Scan for the cell matching the given text and deliver its (X, Y) coordinate at center. 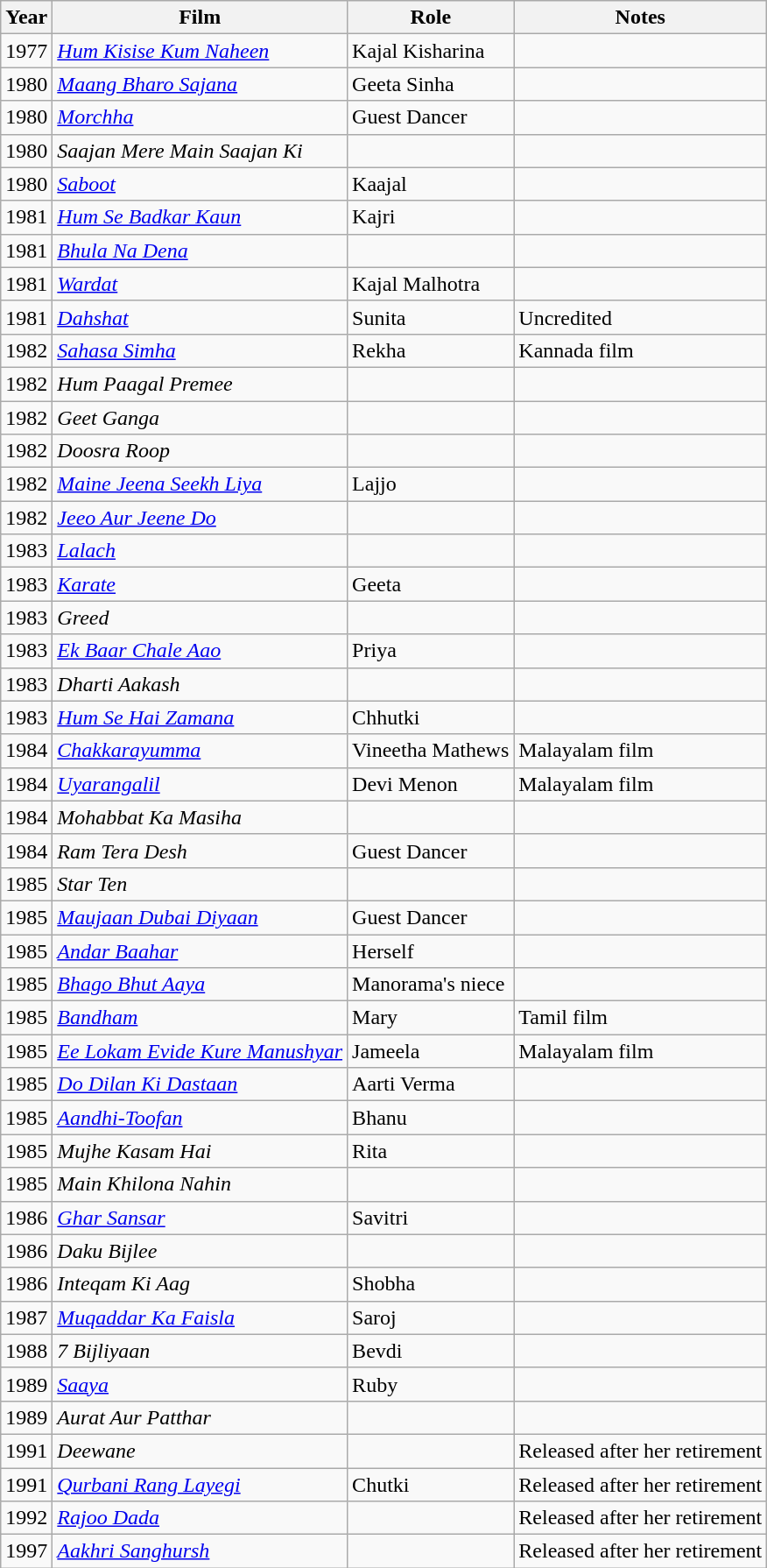
Manorama's niece (431, 985)
Star Ten (200, 884)
Priya (431, 651)
Hum Paagal Premee (200, 384)
Qurbani Rang Layegi (200, 1485)
Chakkarayumma (200, 751)
Herself (431, 950)
Ee Lokam Evide Kure Manushyar (200, 1051)
Ram Tera Desh (200, 851)
Hum Kisise Kum Naheen (200, 51)
Hum Se Badkar Kaun (200, 217)
Role (431, 18)
Chhutki (431, 717)
Dahshat (200, 317)
Uyarangalil (200, 784)
Jameela (431, 1051)
Daku Bijlee (200, 1251)
Ruby (431, 1384)
Bevdi (431, 1351)
Sunita (431, 317)
Kajal Malhotra (431, 284)
Morchha (200, 117)
Andar Baahar (200, 950)
Karate (200, 584)
Saajan Mere Main Saajan Ki (200, 151)
Dharti Aakash (200, 684)
Lalach (200, 551)
Kaajal (431, 184)
Deewane (200, 1451)
Muqaddar Ka Faisla (200, 1317)
Mujhe Kasam Hai (200, 1151)
Mary (431, 1018)
Kajri (431, 217)
Inteqam Ki Aag (200, 1284)
Aakhri Sanghursh (200, 1551)
Ghar Sansar (200, 1218)
Wardat (200, 284)
Tamil film (641, 1018)
1977 (26, 51)
Greed (200, 618)
7 Bijliyaan (200, 1351)
Maine Jeena Seekh Liya (200, 484)
1997 (26, 1551)
Film (200, 18)
1992 (26, 1518)
Kannada film (641, 350)
Bandham (200, 1018)
Geeta Sinha (431, 84)
Aurat Aur Patthar (200, 1417)
Bhago Bhut Aaya (200, 985)
Sahasa Simha (200, 350)
Devi Menon (431, 784)
Chutki (431, 1485)
Geeta (431, 584)
Jeeo Aur Jeene Do (200, 518)
Notes (641, 18)
Aandhi-Toofan (200, 1118)
Lajjo (431, 484)
1987 (26, 1317)
Doosra Roop (200, 451)
Bhanu (431, 1118)
Kajal Kisharina (431, 51)
Uncredited (641, 317)
Maang Bharo Sajana (200, 84)
Rekha (431, 350)
Shobha (431, 1284)
Rajoo Dada (200, 1518)
Geet Ganga (200, 418)
Hum Se Hai Zamana (200, 717)
Saaya (200, 1384)
Aarti Verma (431, 1084)
Mohabbat Ka Masiha (200, 817)
Do Dilan Ki Dastaan (200, 1084)
Vineetha Mathews (431, 751)
Ek Baar Chale Aao (200, 651)
Rita (431, 1151)
Saroj (431, 1317)
Main Khilona Nahin (200, 1184)
Year (26, 18)
Saboot (200, 184)
1988 (26, 1351)
Maujaan Dubai Diyaan (200, 917)
Bhula Na Dena (200, 251)
Savitri (431, 1218)
